Pinpoint the cell where the given text exists, returning its (x, y) midpoint coordinate. 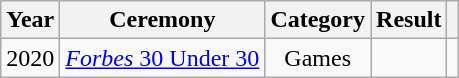
Category (318, 20)
Forbes 30 Under 30 (162, 58)
Year (30, 20)
Games (318, 58)
Result (409, 20)
Ceremony (162, 20)
2020 (30, 58)
